Locate the cell with the specified text and output its (X, Y) center coordinate. 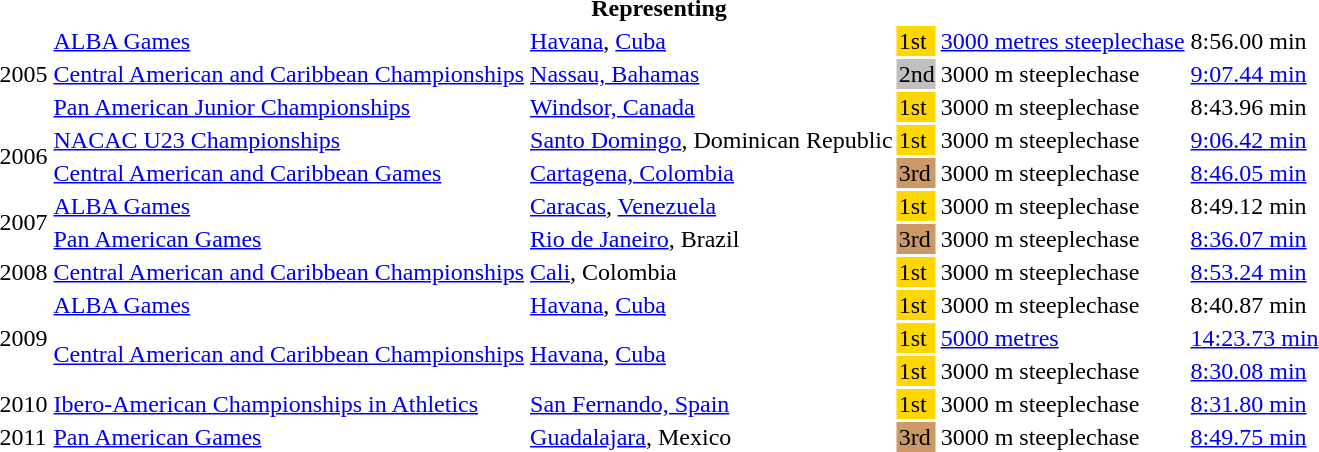
2nd (916, 74)
Nassau, Bahamas (712, 74)
Pan American Junior Championships (289, 107)
Ibero-American Championships in Athletics (289, 404)
Caracas, Venezuela (712, 206)
NACAC U23 Championships (289, 140)
Central American and Caribbean Games (289, 173)
Santo Domingo, Dominican Republic (712, 140)
Rio de Janeiro, Brazil (712, 239)
Guadalajara, Mexico (712, 437)
3000 metres steeplechase (1062, 41)
Cartagena, Colombia (712, 173)
Cali, Colombia (712, 272)
5000 metres (1062, 338)
San Fernando, Spain (712, 404)
Windsor, Canada (712, 107)
